Detect which cell encompasses the target text, then output its (x, y) center coordinate. 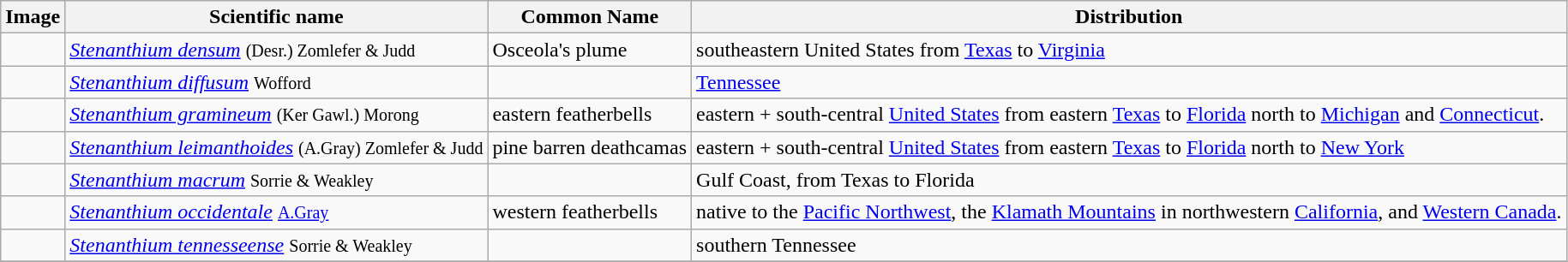
Stenanthium gramineum (Ker Gawl.) Morong (276, 115)
Stenanthium macrum Sorrie & Weakley (276, 180)
Stenanthium tennesseense Sorrie & Weakley (276, 245)
Gulf Coast, from Texas to Florida (1129, 180)
western featherbells (590, 212)
Image (33, 17)
eastern featherbells (590, 115)
Stenanthium densum (Desr.) Zomlefer & Judd (276, 50)
Stenanthium leimanthoides (A.Gray) Zomlefer & Judd (276, 147)
Common Name (590, 17)
pine barren deathcamas (590, 147)
Tennessee (1129, 82)
Scientific name (276, 17)
Osceola's plume (590, 50)
Stenanthium occidentale A.Gray (276, 212)
eastern + south-central United States from eastern Texas to Florida north to Michigan and Connecticut. (1129, 115)
eastern + south-central United States from eastern Texas to Florida north to New York (1129, 147)
Distribution (1129, 17)
southern Tennessee (1129, 245)
Stenanthium diffusum Wofford (276, 82)
southeastern United States from Texas to Virginia (1129, 50)
native to the Pacific Northwest, the Klamath Mountains in northwestern California, and Western Canada. (1129, 212)
